Search for the cell housing the specified text and yield its [x, y] center coordinate. 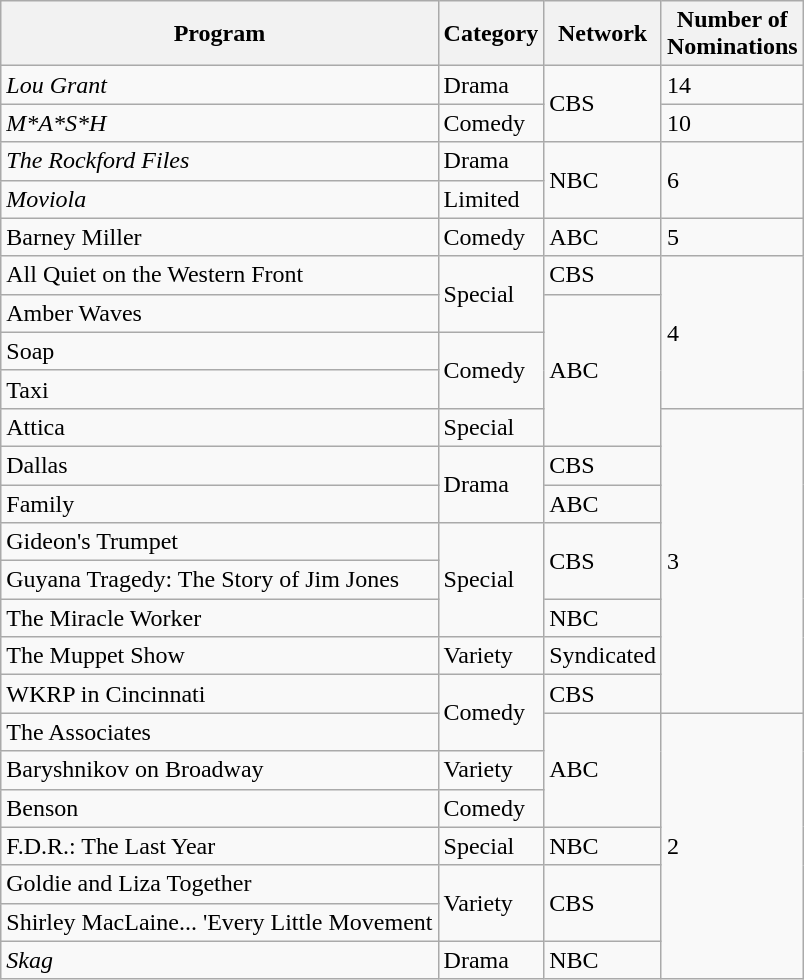
Program [220, 34]
Family [220, 503]
WKRP in Cincinnati [220, 694]
Dallas [220, 465]
Guyana Tragedy: The Story of Jim Jones [220, 580]
Network [603, 34]
F.D.R.: The Last Year [220, 846]
Gideon's Trumpet [220, 542]
4 [732, 332]
Shirley MacLaine... 'Every Little Movement [220, 922]
5 [732, 237]
The Rockford Files [220, 161]
M*A*S*H [220, 123]
Lou Grant [220, 85]
6 [732, 180]
Attica [220, 427]
10 [732, 123]
3 [732, 560]
The Associates [220, 732]
The Muppet Show [220, 656]
Amber Waves [220, 313]
Moviola [220, 199]
14 [732, 85]
2 [732, 846]
Goldie and Liza Together [220, 884]
Syndicated [603, 656]
All Quiet on the Western Front [220, 275]
Limited [491, 199]
The Miracle Worker [220, 618]
Soap [220, 351]
Skag [220, 960]
Benson [220, 808]
Baryshnikov on Broadway [220, 770]
Category [491, 34]
Number ofNominations [732, 34]
Taxi [220, 389]
Barney Miller [220, 237]
